Locate the cell with the specified text and output its (x, y) center coordinate. 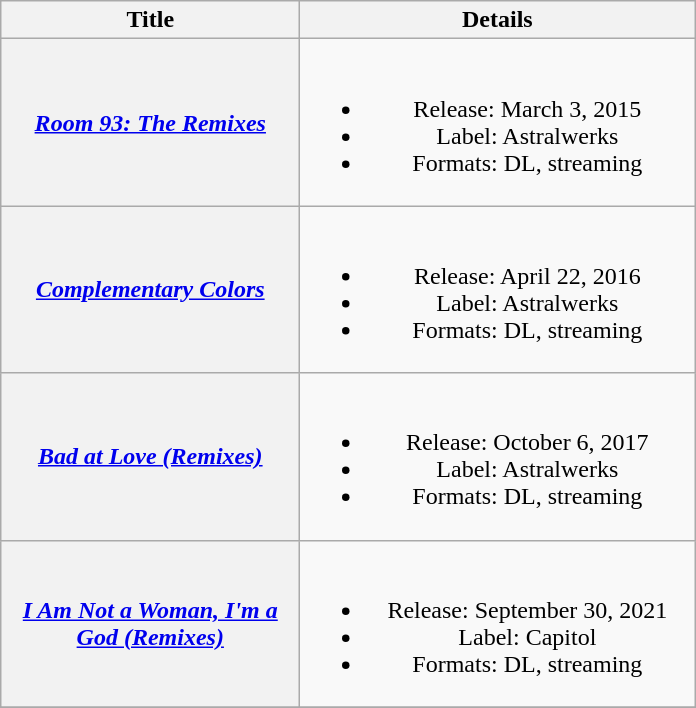
Bad at Love (Remixes) (150, 456)
Release: October 6, 2017Label: AstralwerksFormats: DL, streaming (498, 456)
Release: September 30, 2021Label: CapitolFormats: DL, streaming (498, 624)
Release: April 22, 2016Label: AstralwerksFormats: DL, streaming (498, 290)
Room 93: The Remixes (150, 122)
Release: March 3, 2015Label: AstralwerksFormats: DL, streaming (498, 122)
Complementary Colors (150, 290)
Title (150, 20)
I Am Not a Woman, I'm a God (Remixes) (150, 624)
Details (498, 20)
